Detect which cell encompasses the target text, then output its [x, y] center coordinate. 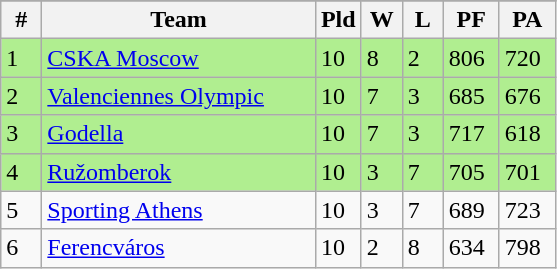
4 [22, 172]
717 [471, 134]
L [422, 20]
685 [471, 96]
618 [527, 134]
Ferencváros [179, 248]
705 [471, 172]
806 [471, 58]
Valenciennes Olympic [179, 96]
720 [527, 58]
689 [471, 210]
1 [22, 58]
701 [527, 172]
5 [22, 210]
PF [471, 20]
Ružomberok [179, 172]
723 [527, 210]
PA [527, 20]
W [382, 20]
798 [527, 248]
6 [22, 248]
634 [471, 248]
Sporting Athens [179, 210]
# [22, 20]
Pld [338, 20]
CSKA Moscow [179, 58]
Team [179, 20]
676 [527, 96]
Godella [179, 134]
